Search for the cell housing the specified text and yield its [X, Y] center coordinate. 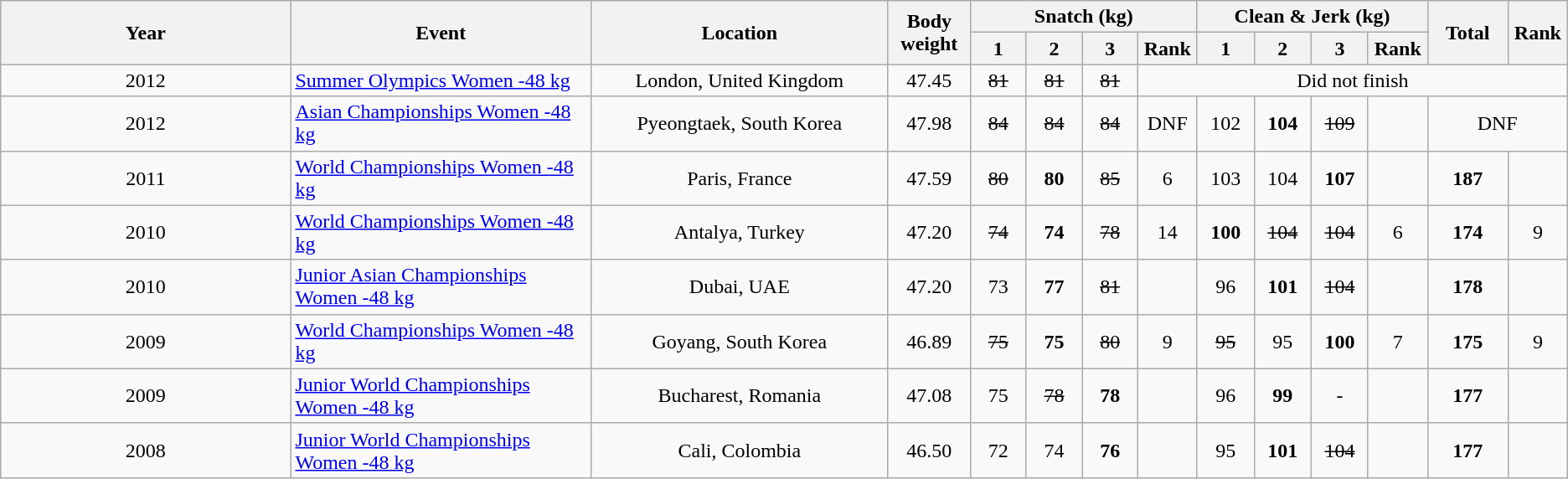
Junior Asian Championships Women -48 kg [441, 286]
175 [1467, 342]
187 [1467, 178]
Antalya, Turkey [739, 233]
Location [739, 33]
102 [1225, 124]
Bucharest, Romania [739, 395]
2011 [146, 178]
178 [1467, 286]
47.98 [929, 124]
2008 [146, 451]
Summer Olympics Women -48 kg [441, 80]
46.89 [929, 342]
99 [1282, 395]
Cali, Colombia [739, 451]
7 [1397, 342]
46.50 [929, 451]
Body weight [929, 33]
Did not finish [1354, 80]
Clean & Jerk (kg) [1312, 17]
Event [441, 33]
London, United Kingdom [739, 80]
73 [998, 286]
47.45 [929, 80]
85 [1111, 178]
72 [998, 451]
Pyeongtaek, South Korea [739, 124]
47.08 [929, 395]
109 [1339, 124]
- [1339, 395]
Goyang, South Korea [739, 342]
76 [1111, 451]
174 [1467, 233]
14 [1168, 233]
Total [1467, 33]
107 [1339, 178]
Paris, France [739, 178]
Snatch (kg) [1084, 17]
47.59 [929, 178]
Year [146, 33]
103 [1225, 178]
Dubai, UAE [739, 286]
Asian Championships Women -48 kg [441, 124]
77 [1054, 286]
